Locate the cell with the specified text and output its [X, Y] center coordinate. 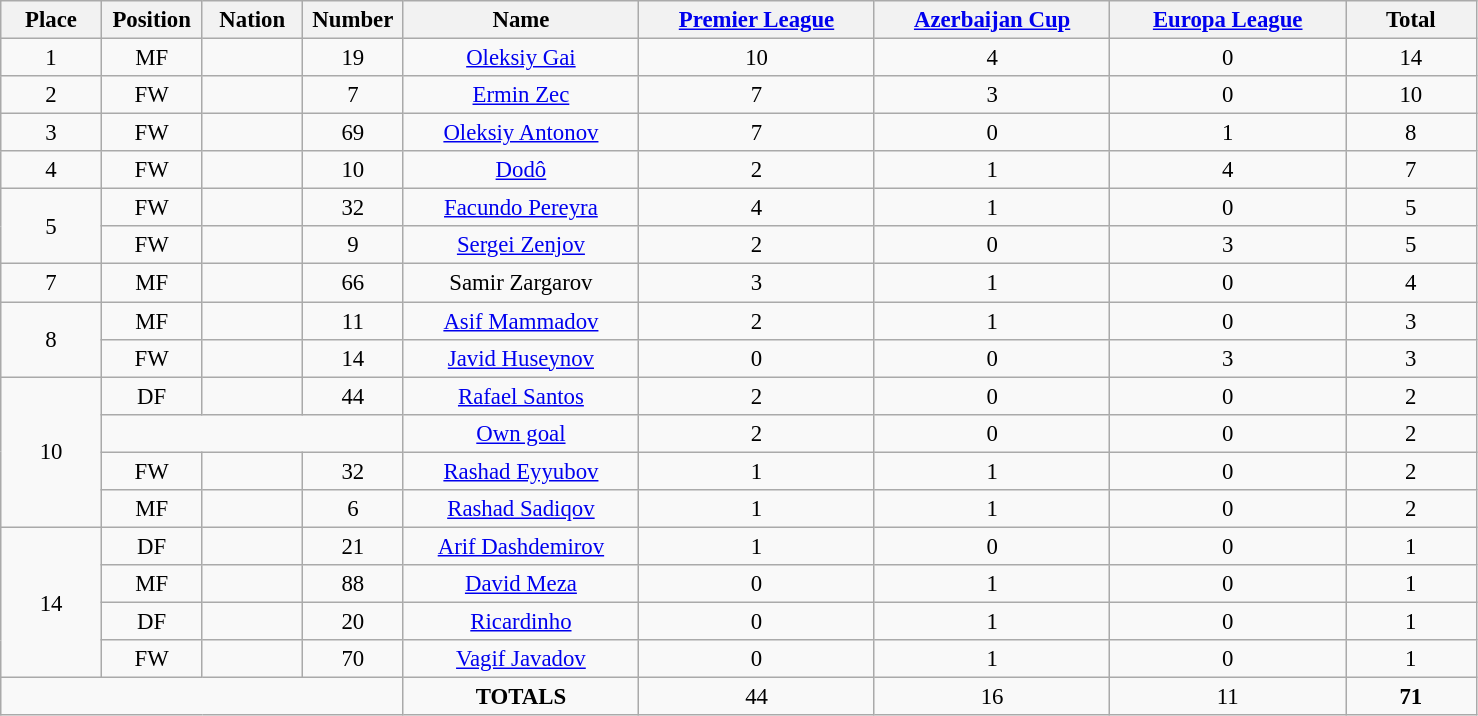
Position [152, 20]
6 [354, 509]
16 [992, 697]
Javid Huseynov [521, 358]
Oleksiy Gai [521, 58]
Facundo Pereyra [521, 208]
Rashad Eyyubov [521, 471]
Total [1412, 20]
David Meza [521, 584]
Europa League [1228, 20]
Sergei Zenjov [521, 245]
70 [354, 659]
Samir Zargarov [521, 283]
Arif Dashdemirov [521, 546]
21 [354, 546]
Azerbaijan Cup [992, 20]
Name [521, 20]
69 [354, 133]
20 [354, 621]
9 [354, 245]
Ricardinho [521, 621]
Asif Mammadov [521, 321]
88 [354, 584]
TOTALS [521, 697]
Oleksiy Antonov [521, 133]
Premier League [757, 20]
Nation [252, 20]
71 [1412, 697]
Own goal [521, 433]
Vagif Javadov [521, 659]
Dodô [521, 170]
Place [52, 20]
Rashad Sadiqov [521, 509]
Ermin Zec [521, 95]
66 [354, 283]
19 [354, 58]
Rafael Santos [521, 396]
Number [354, 20]
